Find where the given text appears and provide that cell's center as [x, y] coordinate. 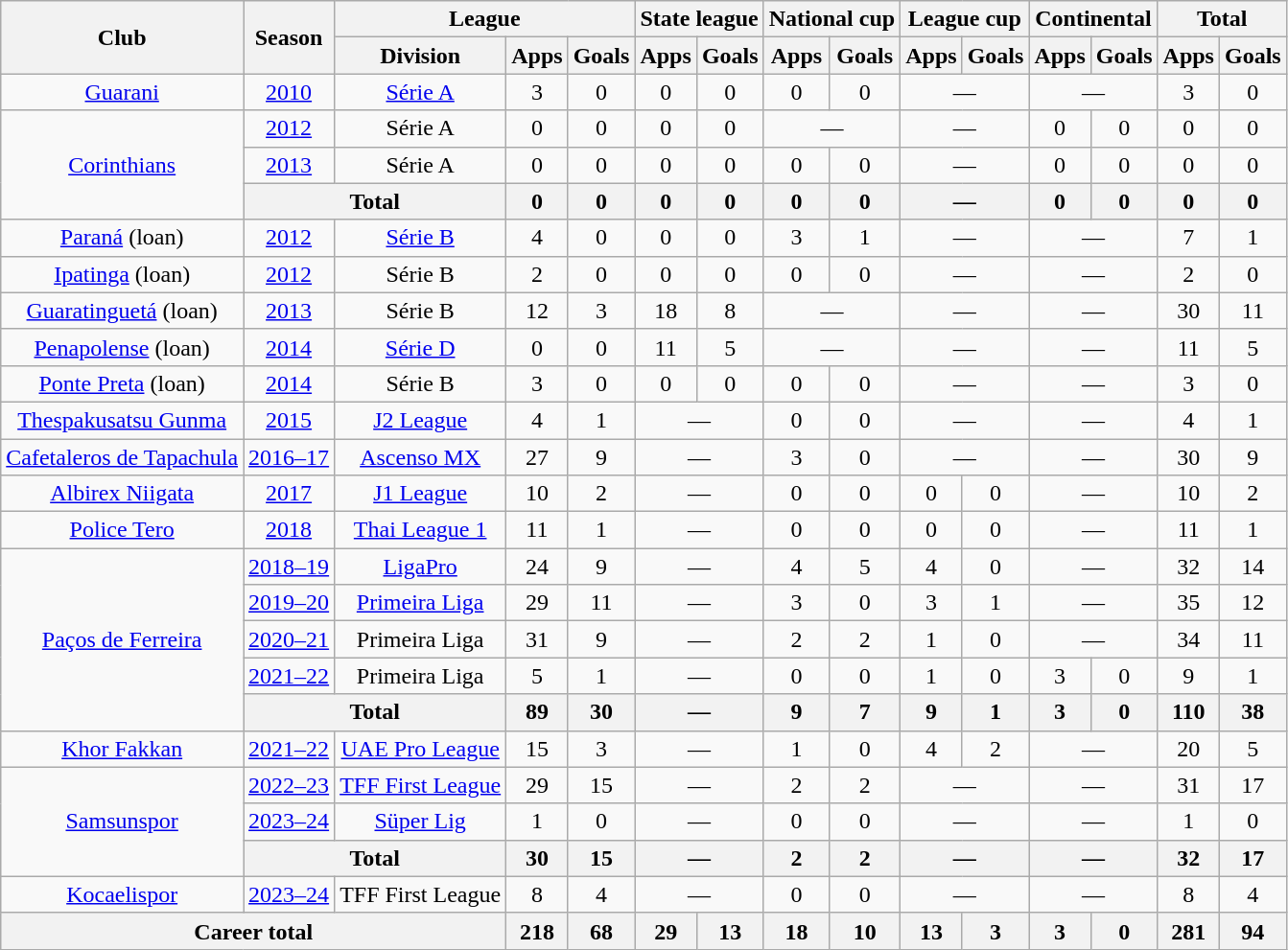
281 [1188, 931]
Kocaelispor [123, 894]
2010 [290, 92]
27 [537, 457]
2018–19 [290, 567]
League cup [965, 19]
20 [1188, 749]
Guaratinguetá (loan) [123, 311]
Khor Fakkan [123, 749]
218 [537, 931]
35 [1188, 603]
Ascenso MX [420, 457]
2017 [290, 494]
Penapolense (loan) [123, 347]
38 [1253, 712]
24 [537, 567]
94 [1253, 931]
State league [699, 19]
Thespakusatsu Gunma [123, 420]
Cafetaleros de Tapachula [123, 457]
Süper Lig [420, 822]
Albirex Niigata [123, 494]
2019–20 [290, 603]
110 [1188, 712]
2020–21 [290, 639]
Ipatinga (loan) [123, 274]
Série D [420, 347]
Ponte Preta (loan) [123, 383]
Continental [1093, 19]
Season [290, 37]
2016–17 [290, 457]
UAE Pro League [420, 749]
League [485, 19]
J1 League [420, 494]
Thai League 1 [420, 530]
LigaPro [420, 567]
2015 [290, 420]
Corinthians [123, 165]
Samsunspor [123, 822]
Paraná (loan) [123, 238]
34 [1188, 639]
Division [420, 56]
Guarani [123, 92]
J2 League [420, 420]
2022–23 [290, 785]
Career total [253, 931]
Police Tero [123, 530]
Club [123, 37]
89 [537, 712]
68 [601, 931]
14 [1253, 567]
2018 [290, 530]
National cup [831, 19]
Paços de Ferreira [123, 639]
